Find where the given text appears and provide that cell's center as [x, y] coordinate. 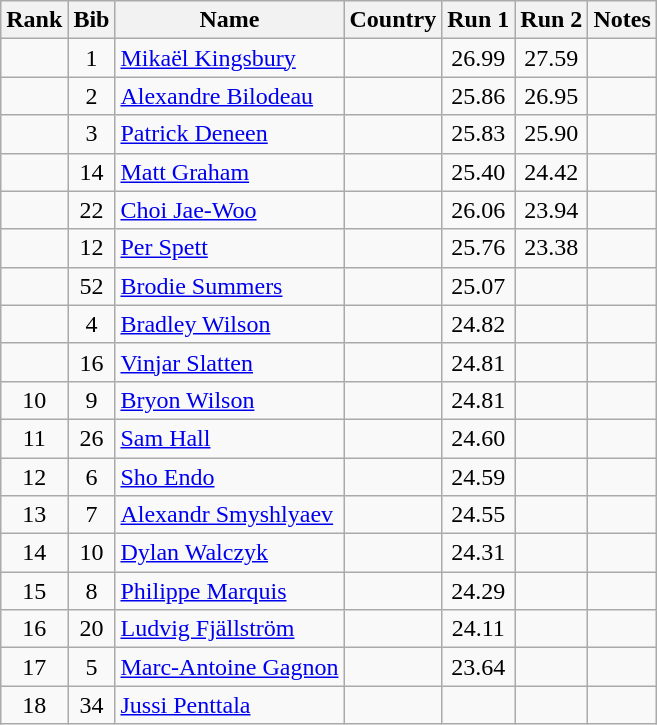
Notes [622, 20]
25.76 [478, 248]
Rank [34, 20]
26.99 [478, 58]
Jussi Penttala [230, 705]
Bryon Wilson [230, 400]
Patrick Deneen [230, 134]
17 [34, 667]
25.90 [552, 134]
6 [92, 477]
Vinjar Slatten [230, 362]
2 [92, 96]
24.82 [478, 324]
Name [230, 20]
8 [92, 591]
Dylan Walczyk [230, 553]
23.94 [552, 210]
24.60 [478, 438]
Sho Endo [230, 477]
24.55 [478, 515]
5 [92, 667]
34 [92, 705]
Alexandr Smyshlyaev [230, 515]
23.64 [478, 667]
11 [34, 438]
1 [92, 58]
24.59 [478, 477]
Matt Graham [230, 172]
25.83 [478, 134]
Sam Hall [230, 438]
Alexandre Bilodeau [230, 96]
Brodie Summers [230, 286]
3 [92, 134]
52 [92, 286]
24.11 [478, 629]
26.06 [478, 210]
Run 2 [552, 20]
Bib [92, 20]
22 [92, 210]
Mikaël Kingsbury [230, 58]
Choi Jae-Woo [230, 210]
7 [92, 515]
4 [92, 324]
25.86 [478, 96]
Bradley Wilson [230, 324]
26.95 [552, 96]
26 [92, 438]
25.07 [478, 286]
24.42 [552, 172]
13 [34, 515]
25.40 [478, 172]
15 [34, 591]
Country [393, 20]
24.31 [478, 553]
23.38 [552, 248]
Ludvig Fjällström [230, 629]
Marc-Antoine Gagnon [230, 667]
Per Spett [230, 248]
Philippe Marquis [230, 591]
Run 1 [478, 20]
27.59 [552, 58]
20 [92, 629]
9 [92, 400]
24.29 [478, 591]
18 [34, 705]
